Provide the (x, y) coordinate of the cell's center where the given text is located.  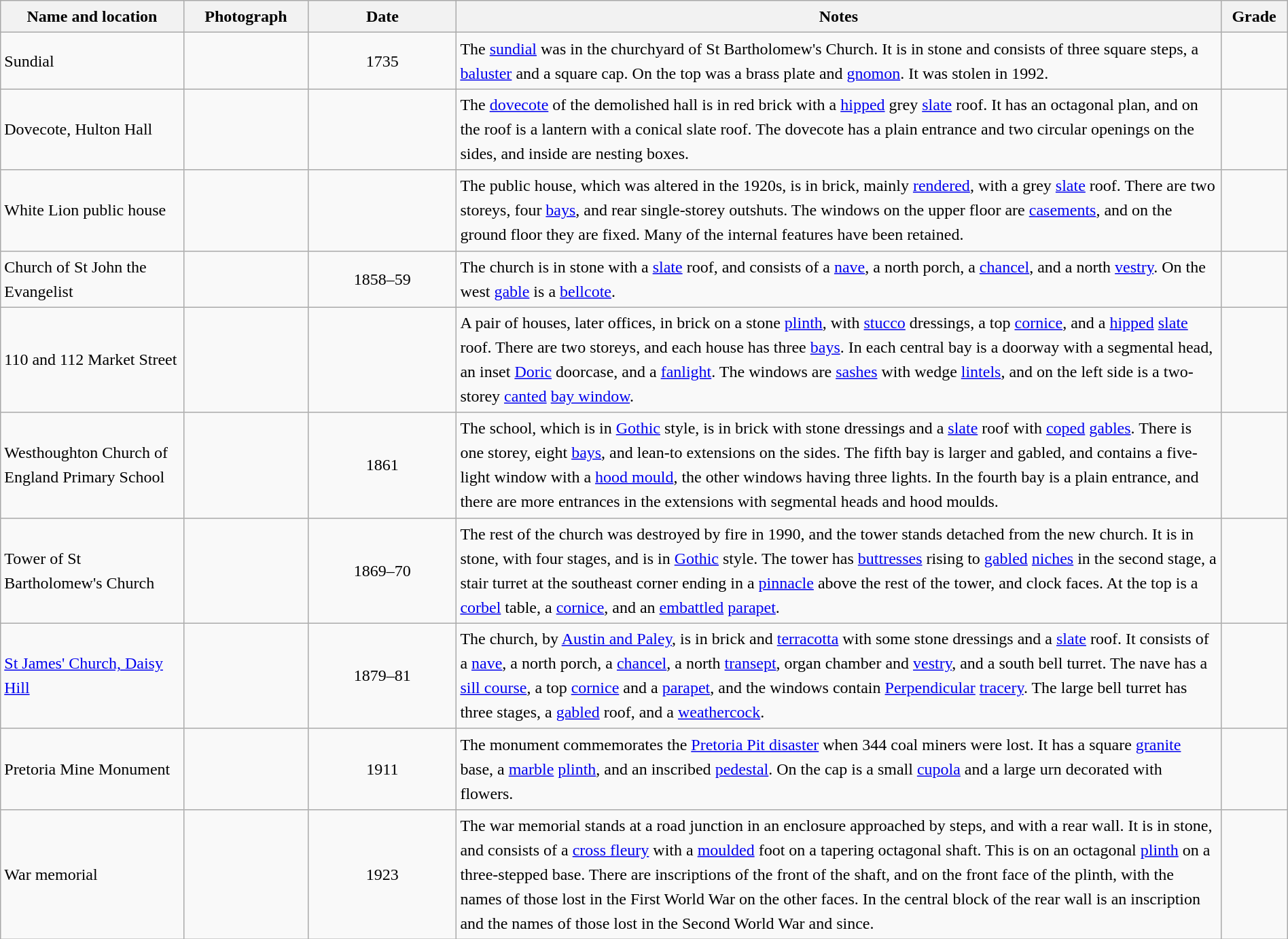
Notes (838, 16)
Pretoria Mine Monument (92, 769)
Grade (1254, 16)
1911 (382, 769)
1858–59 (382, 279)
Tower of St Bartholomew's Church (92, 571)
War memorial (92, 874)
1923 (382, 874)
1869–70 (382, 571)
1879–81 (382, 675)
St James' Church, Daisy Hill (92, 675)
The church is in stone with a slate roof, and consists of a nave, a north porch, a chancel, and a north vestry. On the west gable is a bellcote. (838, 279)
White Lion public house (92, 211)
110 and 112 Market Street (92, 360)
1861 (382, 465)
Photograph (246, 16)
Westhoughton Church of England Primary School (92, 465)
1735 (382, 61)
Name and location (92, 16)
Church of St John the Evangelist (92, 279)
Date (382, 16)
Sundial (92, 61)
Dovecote, Hulton Hall (92, 129)
